Pinpoint the cell where the given text exists, returning its (X, Y) midpoint coordinate. 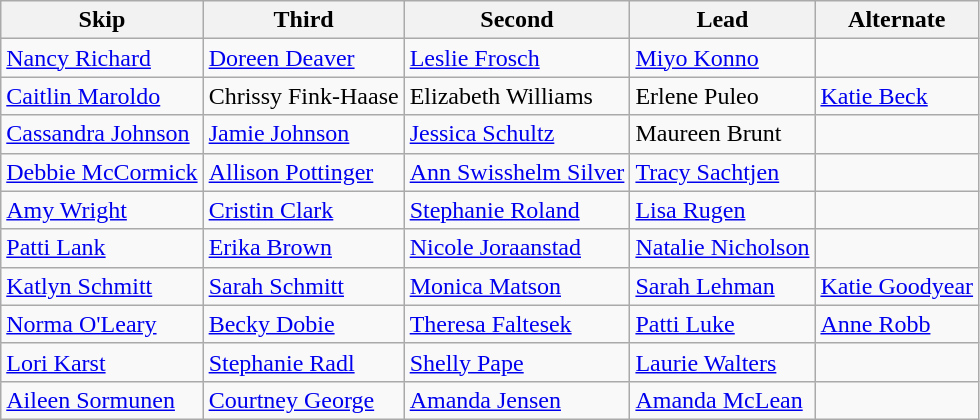
Cristin Clark (304, 210)
Courtney George (304, 400)
Amanda Jensen (517, 400)
Cassandra Johnson (102, 134)
Sarah Lehman (722, 286)
Amy Wright (102, 210)
Third (304, 20)
Miyo Konno (722, 58)
Natalie Nicholson (722, 248)
Theresa Faltesek (517, 324)
Lead (722, 20)
Doreen Deaver (304, 58)
Sarah Schmitt (304, 286)
Katie Beck (897, 96)
Stephanie Radl (304, 362)
Katlyn Schmitt (102, 286)
Chrissy Fink-Haase (304, 96)
Lisa Rugen (722, 210)
Caitlin Maroldo (102, 96)
Maureen Brunt (722, 134)
Katie Goodyear (897, 286)
Second (517, 20)
Jessica Schultz (517, 134)
Debbie McCormick (102, 172)
Ann Swisshelm Silver (517, 172)
Patti Luke (722, 324)
Shelly Pape (517, 362)
Becky Dobie (304, 324)
Elizabeth Williams (517, 96)
Skip (102, 20)
Jamie Johnson (304, 134)
Aileen Sormunen (102, 400)
Tracy Sachtjen (722, 172)
Stephanie Roland (517, 210)
Erlene Puleo (722, 96)
Patti Lank (102, 248)
Monica Matson (517, 286)
Alternate (897, 20)
Nancy Richard (102, 58)
Anne Robb (897, 324)
Allison Pottinger (304, 172)
Nicole Joraanstad (517, 248)
Erika Brown (304, 248)
Norma O'Leary (102, 324)
Leslie Frosch (517, 58)
Lori Karst (102, 362)
Laurie Walters (722, 362)
Amanda McLean (722, 400)
